Provide the (x, y) coordinate of the cell's center where the given text is located.  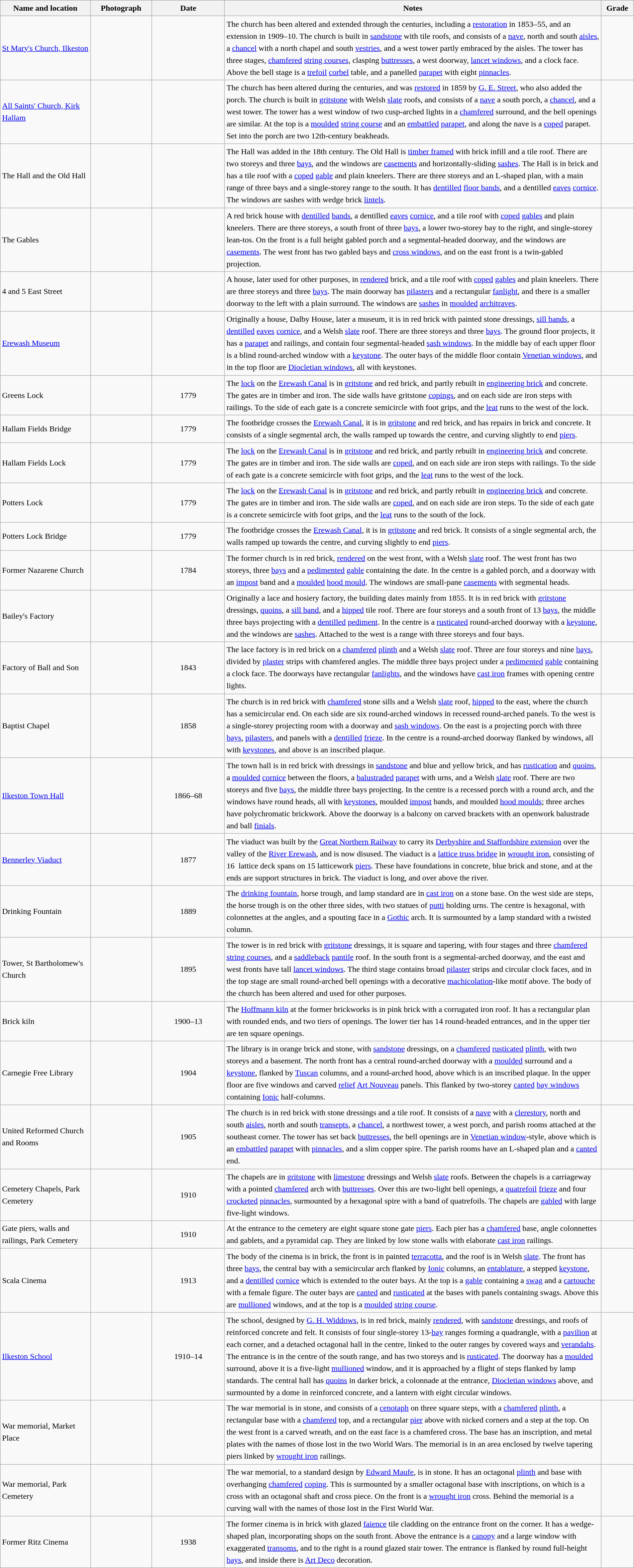
Grade (617, 8)
Carnegie Free Library (45, 1073)
St Mary's Church, Ilkeston (45, 48)
Brick kiln (45, 1021)
1843 (188, 668)
1938 (188, 1542)
4 and 5 East Street (45, 292)
Former Nazarene Church (45, 570)
1866–68 (188, 796)
1895 (188, 969)
Former Ritz Cinema (45, 1542)
Erewash Museum (45, 343)
War memorial, Market Place (45, 1432)
Factory of Ball and Son (45, 668)
1905 (188, 1137)
1913 (188, 1280)
Tower, St Bartholomew's Church (45, 969)
Hallam Fields Bridge (45, 429)
1889 (188, 912)
Date (188, 8)
Cemetery Chapels, Park Cemetery (45, 1194)
Potters Lock (45, 502)
1904 (188, 1073)
Photograph (121, 8)
Bennerley Viaduct (45, 859)
Drinking Fountain (45, 912)
Baptist Chapel (45, 726)
1858 (188, 726)
United Reformed Church and Rooms (45, 1137)
Notes (413, 8)
1877 (188, 859)
The Gables (45, 239)
Name and location (45, 8)
Hallam Fields Lock (45, 463)
Bailey's Factory (45, 616)
Potters Lock Bridge (45, 536)
1784 (188, 570)
All Saints' Church, Kirk Hallam (45, 112)
Ilkeston School (45, 1356)
Scala Cinema (45, 1280)
War memorial, Park Cemetery (45, 1490)
1900–13 (188, 1021)
The Hall and the Old Hall (45, 176)
Greens Lock (45, 395)
Ilkeston Town Hall (45, 796)
1910–14 (188, 1356)
Gate piers, walls and railings, Park Cemetery (45, 1235)
